Search for the cell housing the specified text and yield its (X, Y) center coordinate. 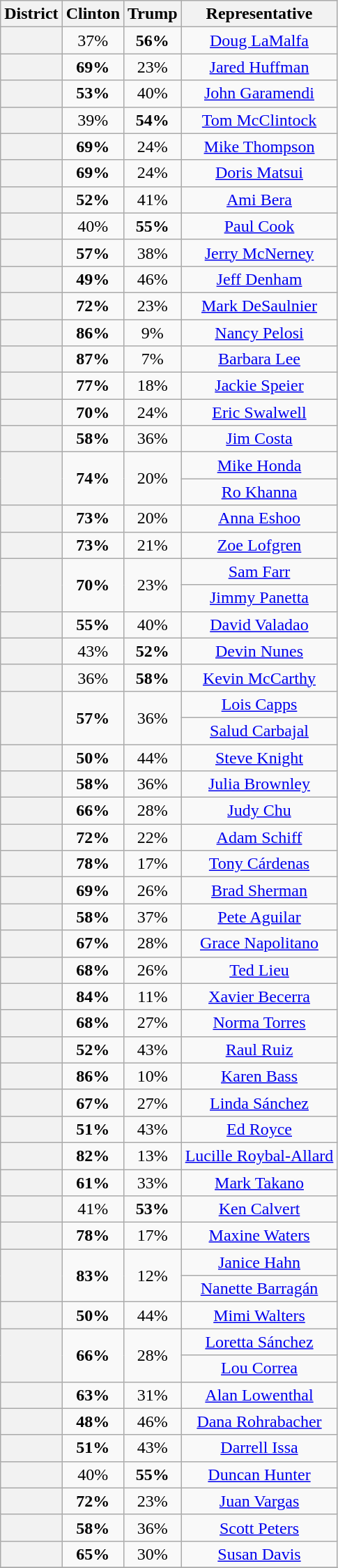
Mike Thompson (259, 147)
Duncan Hunter (259, 1474)
Salud Carbajal (259, 731)
21% (153, 545)
Doug LaMalfa (259, 40)
Darrell Issa (259, 1448)
Jimmy Panetta (259, 598)
Ro Khanna (259, 492)
87% (93, 359)
Jared Huffman (259, 67)
Tony Cárdenas (259, 864)
61% (93, 1183)
Paul Cook (259, 226)
Brad Sherman (259, 890)
Representative (259, 14)
Mike Honda (259, 465)
Eric Swalwell (259, 412)
74% (93, 479)
48% (93, 1421)
Pete Aguilar (259, 917)
John Garamendi (259, 94)
Scott Peters (259, 1528)
Tom McClintock (259, 120)
District (31, 14)
Kevin McCarthy (259, 678)
Susan Davis (259, 1554)
Jerry McNerney (259, 253)
22% (153, 837)
Trump (153, 14)
Grace Napolitano (259, 943)
Norma Torres (259, 1023)
83% (93, 1276)
Linda Sánchez (259, 1103)
Mark DeSaulnier (259, 306)
David Valadao (259, 625)
Juan Vargas (259, 1501)
9% (153, 333)
Mark Takano (259, 1183)
Zoe Lofgren (259, 545)
Mimi Walters (259, 1315)
31% (153, 1395)
Doris Matsui (259, 173)
Judy Chu (259, 811)
Devin Nunes (259, 651)
Karen Bass (259, 1076)
Lou Correa (259, 1368)
82% (93, 1156)
77% (93, 386)
Ted Lieu (259, 970)
Jim Costa (259, 439)
11% (153, 996)
Loretta Sánchez (259, 1342)
Nanette Barragán (259, 1289)
63% (93, 1395)
Jackie Speier (259, 386)
Lucille Roybal-Allard (259, 1156)
18% (153, 386)
Ken Calvert (259, 1209)
33% (153, 1183)
Steve Knight (259, 757)
Ami Bera (259, 200)
Janice Hahn (259, 1262)
Dana Rohrabacher (259, 1421)
Clinton (93, 14)
13% (153, 1156)
65% (93, 1554)
Raul Ruiz (259, 1050)
38% (153, 253)
Nancy Pelosi (259, 333)
84% (93, 996)
10% (153, 1076)
54% (153, 120)
Adam Schiff (259, 837)
30% (153, 1554)
Lois Capps (259, 704)
Sam Farr (259, 572)
Alan Lowenthal (259, 1395)
7% (153, 359)
Maxine Waters (259, 1236)
Julia Brownley (259, 784)
Xavier Becerra (259, 996)
Jeff Denham (259, 279)
49% (93, 279)
Anna Eshoo (259, 518)
Ed Royce (259, 1129)
12% (153, 1276)
56% (153, 40)
39% (93, 120)
Barbara Lee (259, 359)
